Provide the [x, y] coordinate of the cell's center where the given text is located.  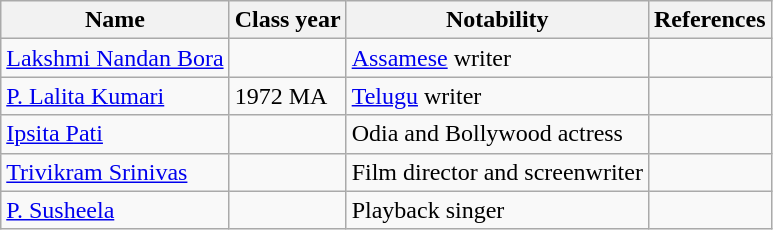
Ipsita Pati [115, 134]
Film director and screenwriter [497, 172]
P. Lalita Kumari [115, 96]
Lakshmi Nandan Bora [115, 58]
Playback singer [497, 210]
Trivikram Srinivas [115, 172]
Class year [288, 20]
Telugu writer [497, 96]
Name [115, 20]
References [710, 20]
1972 MA [288, 96]
Odia and Bollywood actress [497, 134]
P. Susheela [115, 210]
Notability [497, 20]
Assamese writer [497, 58]
